Detect which cell encompasses the target text, then output its (x, y) center coordinate. 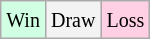
Win (24, 20)
Loss (126, 20)
Draw (72, 20)
